Identify which cell holds the provided text, then report its (X, Y) central coordinate. 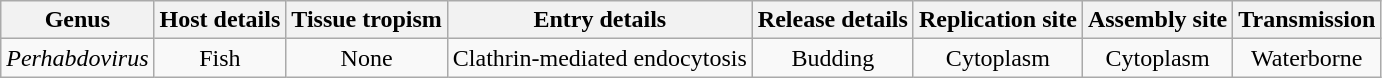
None (367, 58)
Transmission (1307, 20)
Assembly site (1157, 20)
Fish (220, 58)
Replication site (998, 20)
Waterborne (1307, 58)
Clathrin-mediated endocytosis (600, 58)
Entry details (600, 20)
Host details (220, 20)
Genus (78, 20)
Release details (832, 20)
Budding (832, 58)
Tissue tropism (367, 20)
Perhabdovirus (78, 58)
